Output the (X, Y) coordinate of the center of the cell containing the given text.  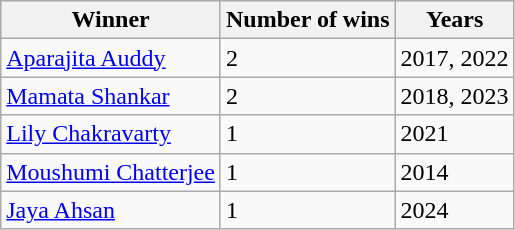
Jaya Ahsan (111, 210)
Winner (111, 20)
Mamata Shankar (111, 96)
2024 (454, 210)
Lily Chakravarty (111, 134)
Number of wins (308, 20)
2021 (454, 134)
Years (454, 20)
2018, 2023 (454, 96)
2014 (454, 172)
Aparajita Auddy (111, 58)
2017, 2022 (454, 58)
Moushumi Chatterjee (111, 172)
